Capture the cell that displays the provided text and extract its (X, Y) central coordinate. 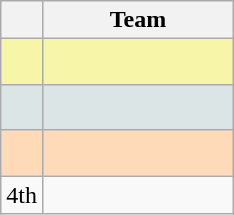
Team (138, 20)
4th (22, 195)
